Determine the (X, Y) coordinate at the center of the cell enclosing the given text.  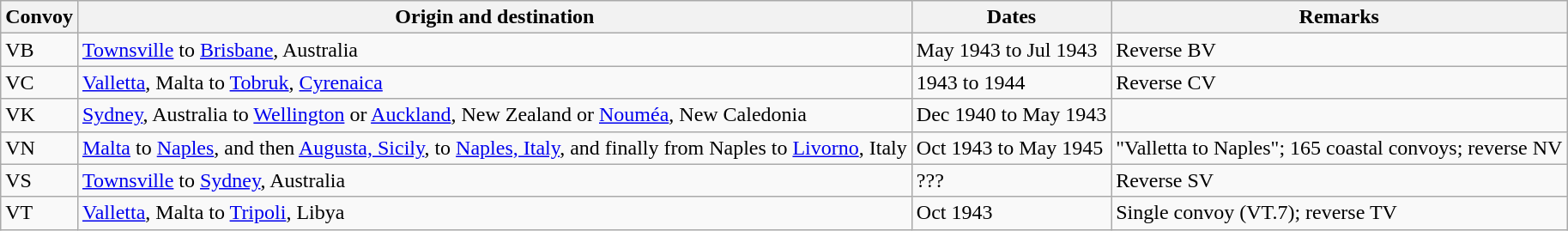
Valletta, Malta to Tobruk, Cyrenaica (494, 82)
Oct 1943 to May 1945 (1011, 148)
"Valletta to Naples"; 165 coastal convoys; reverse NV (1339, 148)
Townsville to Brisbane, Australia (494, 50)
VT (39, 213)
1943 to 1944 (1011, 82)
VN (39, 148)
Reverse BV (1339, 50)
May 1943 to Jul 1943 (1011, 50)
Sydney, Australia to Wellington or Auckland, New Zealand or Nouméa, New Caledonia (494, 115)
Townsville to Sydney, Australia (494, 180)
Dates (1011, 17)
Malta to Naples, and then Augusta, Sicily, to Naples, Italy, and finally from Naples to Livorno, Italy (494, 148)
VK (39, 115)
VB (39, 50)
Reverse SV (1339, 180)
Valletta, Malta to Tripoli, Libya (494, 213)
VS (39, 180)
Oct 1943 (1011, 213)
Convoy (39, 17)
Reverse CV (1339, 82)
VC (39, 82)
Origin and destination (494, 17)
Single convoy (VT.7); reverse TV (1339, 213)
??? (1011, 180)
Remarks (1339, 17)
Dec 1940 to May 1943 (1011, 115)
